Identify which cell holds the provided text, then report its [X, Y] central coordinate. 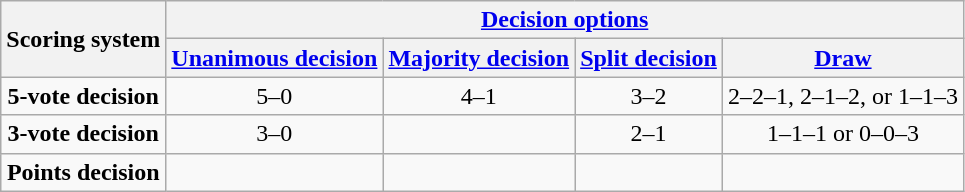
Majority decision [479, 58]
3–0 [274, 134]
3–2 [649, 96]
Split decision [649, 58]
1–1–1 or 0–0–3 [842, 134]
5-vote decision [84, 96]
Decision options [565, 20]
Scoring system [84, 39]
Unanimous decision [274, 58]
5–0 [274, 96]
2–2–1, 2–1–2, or 1–1–3 [842, 96]
Draw [842, 58]
2–1 [649, 134]
4–1 [479, 96]
3-vote decision [84, 134]
Points decision [84, 172]
